Identify which cell holds the provided text, then report its (x, y) central coordinate. 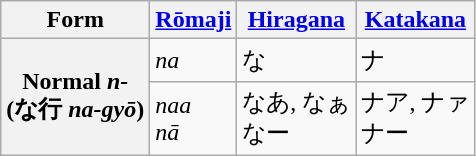
ナ (416, 60)
ナア, ナァナー (416, 118)
Form (76, 20)
なあ, なぁなー (296, 118)
Rōmaji (194, 20)
naanā (194, 118)
Hiragana (296, 20)
Katakana (416, 20)
Normal n-(な行 na-gyō) (76, 98)
な (296, 60)
na (194, 60)
